Pinpoint the cell where the given text exists, returning its [X, Y] midpoint coordinate. 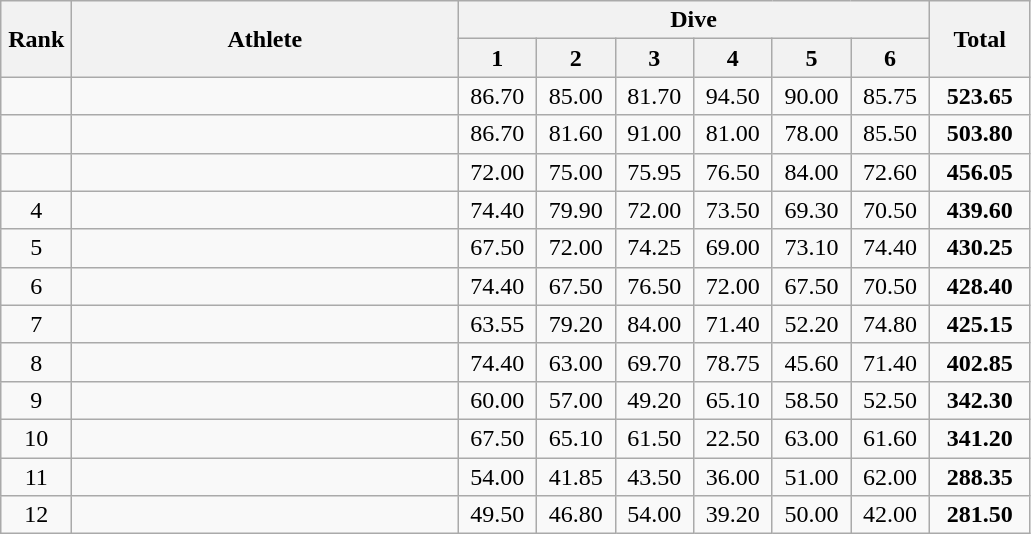
Athlete [265, 39]
81.70 [654, 96]
428.40 [980, 286]
74.80 [890, 324]
22.50 [734, 438]
288.35 [980, 477]
42.00 [890, 515]
1 [498, 58]
3 [654, 58]
36.00 [734, 477]
46.80 [576, 515]
9 [36, 400]
52.50 [890, 400]
11 [36, 477]
69.00 [734, 248]
45.60 [812, 362]
61.50 [654, 438]
74.25 [654, 248]
523.65 [980, 96]
90.00 [812, 96]
8 [36, 362]
61.60 [890, 438]
91.00 [654, 134]
78.75 [734, 362]
12 [36, 515]
10 [36, 438]
85.50 [890, 134]
52.20 [812, 324]
69.70 [654, 362]
73.50 [734, 210]
79.20 [576, 324]
81.60 [576, 134]
43.50 [654, 477]
63.55 [498, 324]
Dive [694, 20]
58.50 [812, 400]
439.60 [980, 210]
75.95 [654, 172]
2 [576, 58]
62.00 [890, 477]
341.20 [980, 438]
49.50 [498, 515]
342.30 [980, 400]
503.80 [980, 134]
81.00 [734, 134]
85.00 [576, 96]
73.10 [812, 248]
51.00 [812, 477]
75.00 [576, 172]
7 [36, 324]
41.85 [576, 477]
402.85 [980, 362]
57.00 [576, 400]
39.20 [734, 515]
72.60 [890, 172]
456.05 [980, 172]
Rank [36, 39]
49.20 [654, 400]
50.00 [812, 515]
Total [980, 39]
78.00 [812, 134]
79.90 [576, 210]
281.50 [980, 515]
69.30 [812, 210]
94.50 [734, 96]
85.75 [890, 96]
60.00 [498, 400]
425.15 [980, 324]
430.25 [980, 248]
